Detect which cell encompasses the target text, then output its (x, y) center coordinate. 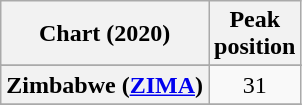
Peakposition (254, 34)
Zimbabwe (ZIMA) (105, 85)
31 (254, 85)
Chart (2020) (105, 34)
